Pinpoint the cell where the given text exists, returning its [X, Y] midpoint coordinate. 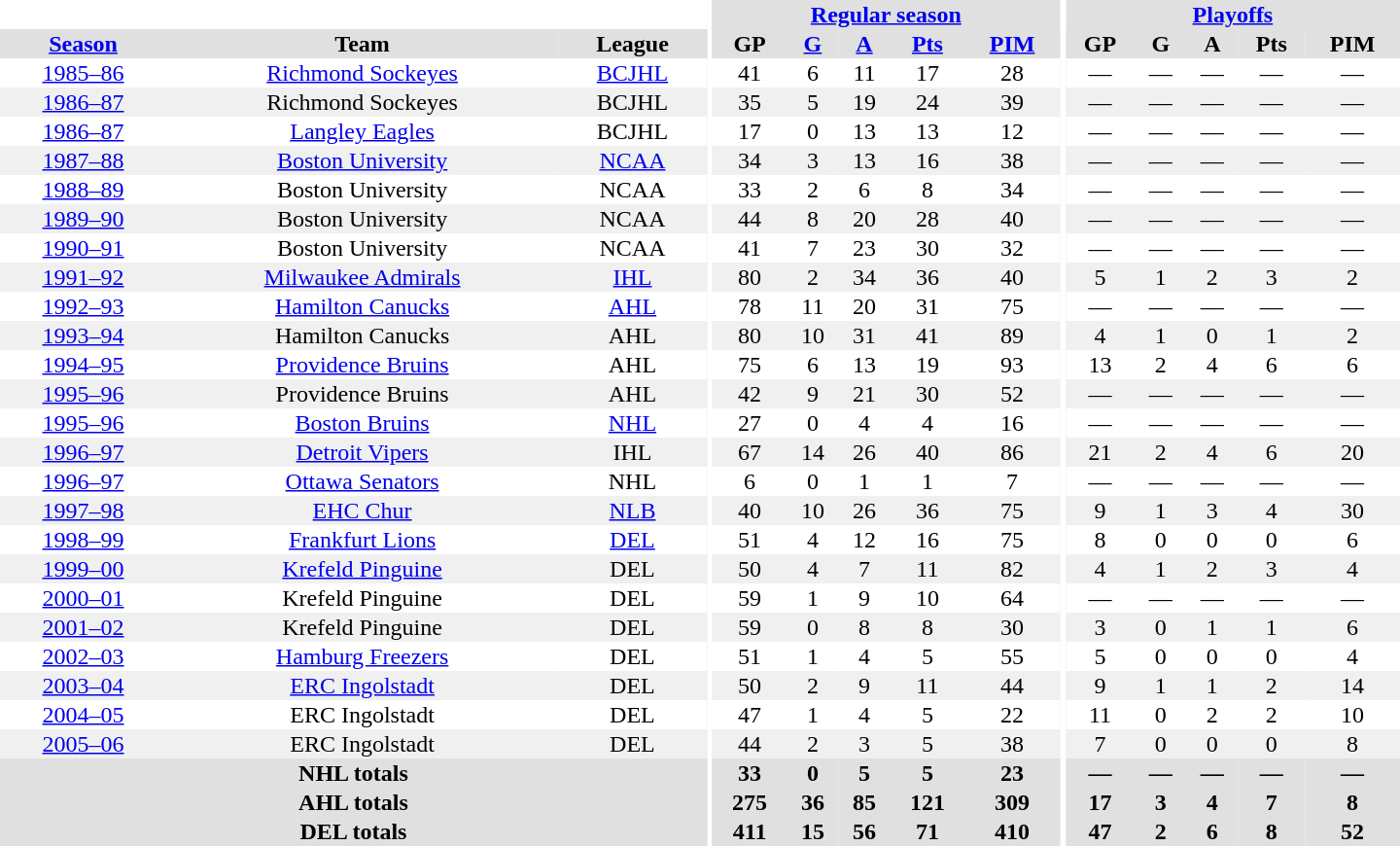
Detroit Vipers [362, 452]
Team [362, 44]
1999–00 [84, 569]
DEL totals [354, 831]
1992–93 [84, 306]
1988–89 [84, 190]
1987–88 [84, 160]
71 [927, 831]
Season [84, 44]
275 [751, 802]
15 [813, 831]
1997–98 [84, 511]
85 [863, 802]
411 [751, 831]
2001–02 [84, 627]
Playoffs [1233, 15]
410 [1012, 831]
24 [927, 102]
22 [1012, 715]
309 [1012, 802]
1994–95 [84, 365]
89 [1012, 335]
67 [751, 452]
2004–05 [84, 715]
Regular season [887, 15]
1990–91 [84, 248]
NHL totals [354, 773]
93 [1012, 365]
2005–06 [84, 744]
86 [1012, 452]
Milwaukee Admirals [362, 277]
1998–99 [84, 540]
Boston Bruins [362, 423]
2002–03 [84, 656]
82 [1012, 569]
League [632, 44]
EHC Chur [362, 511]
2003–04 [84, 686]
1993–94 [84, 335]
Hamburg Freezers [362, 656]
1989–90 [84, 219]
AHL totals [354, 802]
39 [1012, 102]
1985–86 [84, 73]
64 [1012, 598]
NLB [632, 511]
27 [751, 423]
78 [751, 306]
1991–92 [84, 277]
121 [927, 802]
Ottawa Senators [362, 481]
Frankfurt Lions [362, 540]
Langley Eagles [362, 131]
55 [1012, 656]
35 [751, 102]
2000–01 [84, 598]
56 [863, 831]
42 [751, 394]
32 [1012, 248]
